Locate the cell with the specified text and output its [x, y] center coordinate. 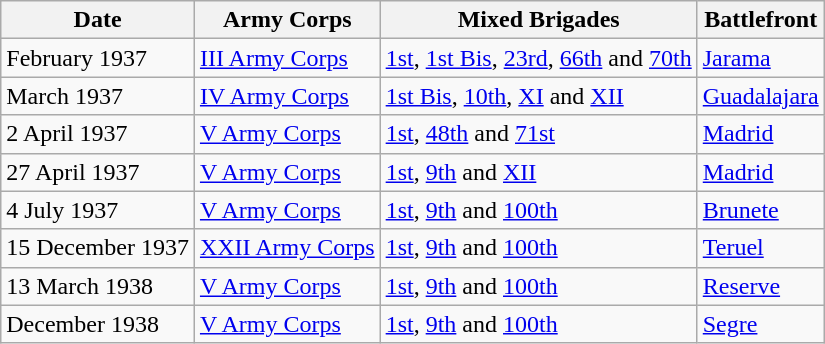
1st, 1st Bis, 23rd, 66th and 70th [538, 58]
15 December 1937 [98, 248]
Jarama [760, 58]
Teruel [760, 248]
27 April 1937 [98, 172]
1st, 48th and 71st [538, 134]
Guadalajara [760, 96]
1st Bis, 10th, XI and XII [538, 96]
Date [98, 20]
Battlefront [760, 20]
1st, 9th and XII [538, 172]
Army Corps [287, 20]
4 July 1937 [98, 210]
III Army Corps [287, 58]
December 1938 [98, 324]
13 March 1938 [98, 286]
IV Army Corps [287, 96]
February 1937 [98, 58]
Reserve [760, 286]
Brunete [760, 210]
March 1937 [98, 96]
Mixed Brigades [538, 20]
2 April 1937 [98, 134]
XXII Army Corps [287, 248]
Segre [760, 324]
